Pinpoint the cell where the given text exists, returning its [X, Y] midpoint coordinate. 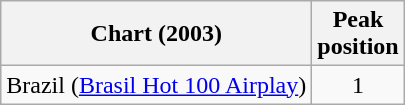
1 [358, 85]
Chart (2003) [156, 34]
Peakposition [358, 34]
Brazil (Brasil Hot 100 Airplay) [156, 85]
